Extract the [X, Y] coordinate from the center of the cell holding the provided text.  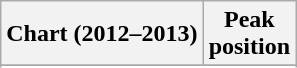
Chart (2012–2013) [102, 34]
Peakposition [249, 34]
